Return the (X, Y) coordinate for the center point of the cell that contains the specified text.  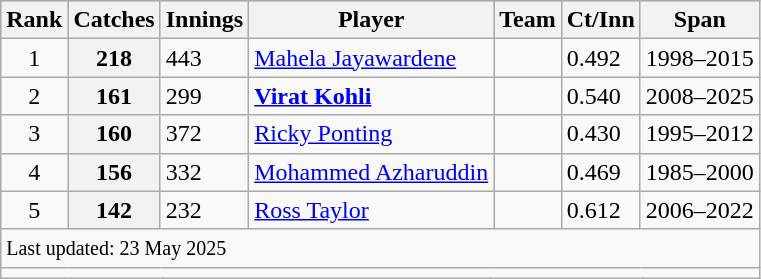
1998–2015 (700, 58)
Last updated: 23 May 2025 (380, 248)
Player (372, 20)
1995–2012 (700, 134)
3 (34, 134)
Mahela Jayawardene (372, 58)
299 (204, 96)
332 (204, 172)
Catches (114, 20)
232 (204, 210)
4 (34, 172)
372 (204, 134)
1 (34, 58)
Ricky Ponting (372, 134)
2008–2025 (700, 96)
161 (114, 96)
2006–2022 (700, 210)
1985–2000 (700, 172)
Ross Taylor (372, 210)
Innings (204, 20)
443 (204, 58)
0.540 (600, 96)
0.469 (600, 172)
Team (528, 20)
2 (34, 96)
218 (114, 58)
Span (700, 20)
0.492 (600, 58)
Mohammed Azharuddin (372, 172)
Rank (34, 20)
142 (114, 210)
156 (114, 172)
0.430 (600, 134)
160 (114, 134)
Ct/Inn (600, 20)
5 (34, 210)
0.612 (600, 210)
Virat Kohli (372, 96)
